Search for the cell housing the specified text and yield its (X, Y) center coordinate. 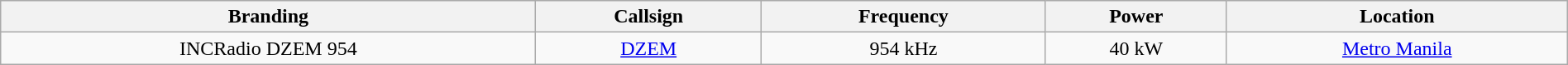
Power (1136, 17)
40 kW (1136, 48)
Frequency (903, 17)
Callsign (648, 17)
Metro Manila (1397, 48)
Location (1397, 17)
DZEM (648, 48)
Branding (268, 17)
INCRadio DZEM 954 (268, 48)
954 kHz (903, 48)
